Scan for the cell matching the given text and deliver its (x, y) coordinate at center. 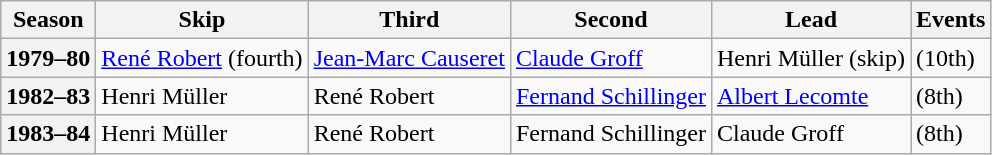
1983–84 (48, 134)
Lead (810, 20)
Third (409, 20)
1982–83 (48, 96)
(10th) (951, 58)
Events (951, 20)
Second (610, 20)
Henri Müller (skip) (810, 58)
Jean-Marc Causeret (409, 58)
Season (48, 20)
René Robert (fourth) (202, 58)
1979–80 (48, 58)
Skip (202, 20)
Albert Lecomte (810, 96)
